Search for the cell housing the specified text and yield its [x, y] center coordinate. 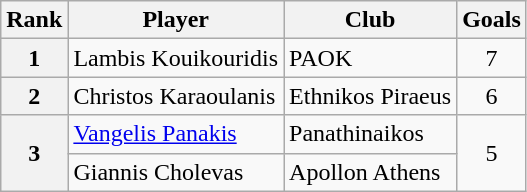
Player [176, 20]
5 [492, 153]
Giannis Cholevas [176, 172]
Ethnikos Piraeus [370, 96]
6 [492, 96]
Panathinaikos [370, 134]
Christos Karaoulanis [176, 96]
Vangelis Panakis [176, 134]
1 [34, 58]
Club [370, 20]
3 [34, 153]
Apollon Athens [370, 172]
7 [492, 58]
Goals [492, 20]
Lambis Kouikouridis [176, 58]
PAOK [370, 58]
2 [34, 96]
Rank [34, 20]
